Locate the cell with the specified text and output its (X, Y) center coordinate. 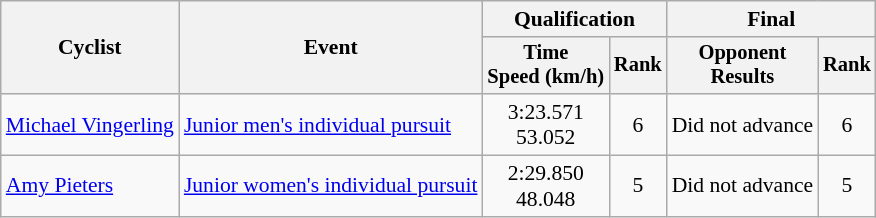
Michael Vingerling (90, 124)
Final (772, 19)
Cyclist (90, 48)
OpponentResults (743, 66)
3:23.57153.052 (546, 124)
Junior men's individual pursuit (331, 124)
Junior women's individual pursuit (331, 186)
Event (331, 48)
Qualification (574, 19)
Amy Pieters (90, 186)
TimeSpeed (km/h) (546, 66)
2:29.85048.048 (546, 186)
